Find where the given text appears and provide that cell's center as [x, y] coordinate. 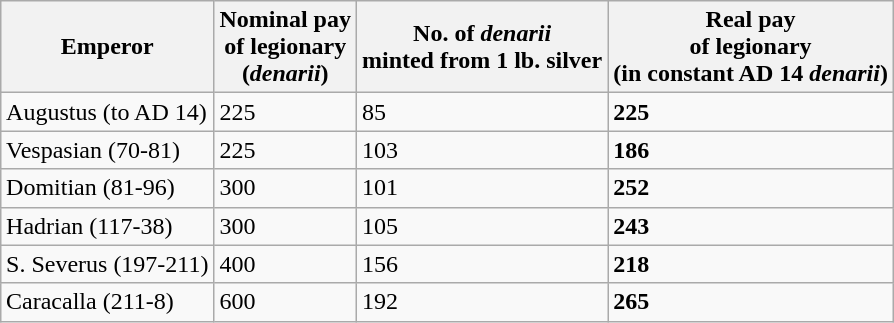
252 [751, 188]
243 [751, 226]
192 [482, 302]
103 [482, 150]
101 [482, 188]
Hadrian (117-38) [108, 226]
218 [751, 264]
Augustus (to AD 14) [108, 112]
156 [482, 264]
S. Severus (197-211) [108, 264]
Real payof legionary(in constant AD 14 denarii) [751, 47]
Nominal payof legionary(denarii) [285, 47]
Domitian (81-96) [108, 188]
Caracalla (211-8) [108, 302]
400 [285, 264]
85 [482, 112]
Vespasian (70-81) [108, 150]
186 [751, 150]
600 [285, 302]
265 [751, 302]
Emperor [108, 47]
No. of denariiminted from 1 lb. silver [482, 47]
105 [482, 226]
